Capture the cell that displays the provided text and extract its [X, Y] central coordinate. 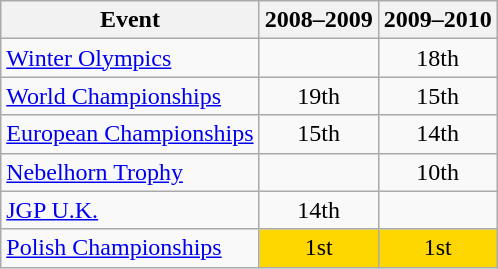
19th [318, 96]
World Championships [130, 96]
Nebelhorn Trophy [130, 172]
2009–2010 [438, 20]
2008–2009 [318, 20]
JGP U.K. [130, 210]
10th [438, 172]
18th [438, 58]
Winter Olympics [130, 58]
European Championships [130, 134]
Event [130, 20]
Polish Championships [130, 248]
